Output the [x, y] coordinate of the center of the cell containing the given text.  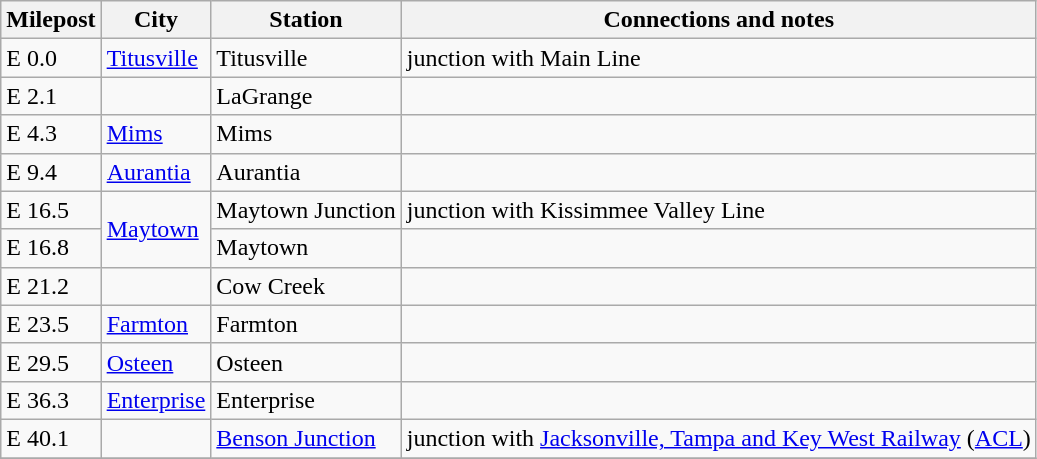
E 9.4 [51, 172]
E 23.5 [51, 324]
junction with Jacksonville, Tampa and Key West Railway (ACL) [718, 438]
Cow Creek [306, 286]
E 16.5 [51, 210]
LaGrange [306, 96]
Milepost [51, 20]
E 0.0 [51, 58]
E 16.8 [51, 248]
E 21.2 [51, 286]
City [156, 20]
Station [306, 20]
junction with Main Line [718, 58]
E 2.1 [51, 96]
E 40.1 [51, 438]
Connections and notes [718, 20]
Maytown Junction [306, 210]
E 29.5 [51, 362]
E 36.3 [51, 400]
Benson Junction [306, 438]
E 4.3 [51, 134]
junction with Kissimmee Valley Line [718, 210]
